Return the (x, y) coordinate for the center point of the cell that contains the specified text.  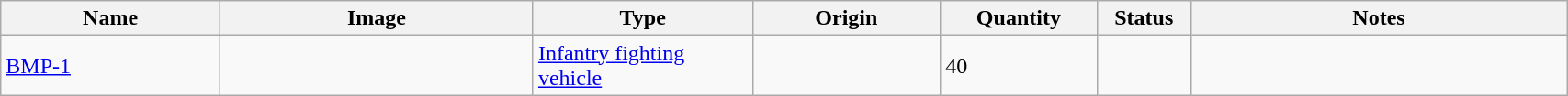
Quantity (1019, 18)
Notes (1378, 18)
Infantry fighting vehicle (643, 66)
Origin (847, 18)
Name (110, 18)
Type (643, 18)
Image (377, 18)
BMP-1 (110, 66)
Status (1144, 18)
40 (1019, 66)
